Return [X, Y] of the center of cell containing provided text 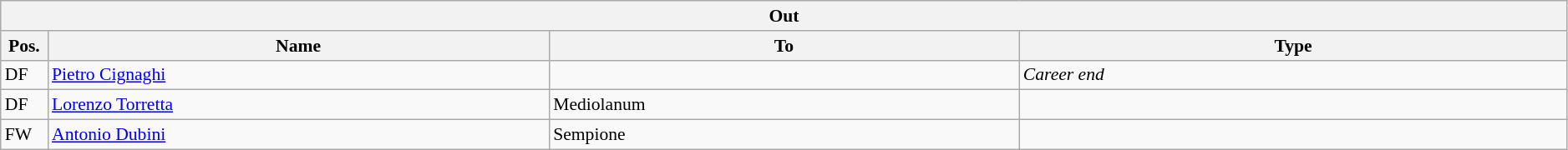
Antonio Dubini [298, 135]
Pietro Cignaghi [298, 75]
Mediolanum [784, 105]
Type [1293, 46]
FW [24, 135]
Out [784, 16]
Pos. [24, 46]
Career end [1293, 75]
To [784, 46]
Sempione [784, 135]
Name [298, 46]
Lorenzo Torretta [298, 105]
